Return [x, y] of the center of cell containing provided text 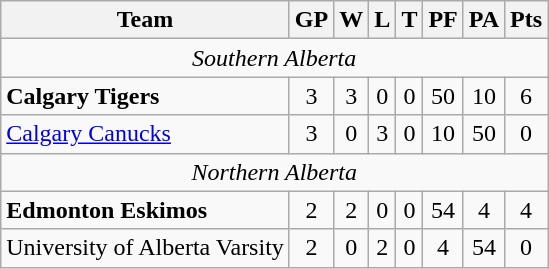
6 [526, 96]
University of Alberta Varsity [146, 248]
Edmonton Eskimos [146, 210]
Team [146, 20]
L [382, 20]
Calgary Tigers [146, 96]
GP [311, 20]
W [352, 20]
PA [484, 20]
Calgary Canucks [146, 134]
Pts [526, 20]
Southern Alberta [274, 58]
PF [443, 20]
Northern Alberta [274, 172]
T [410, 20]
